Output the (X, Y) coordinate of the center of the cell containing the given text.  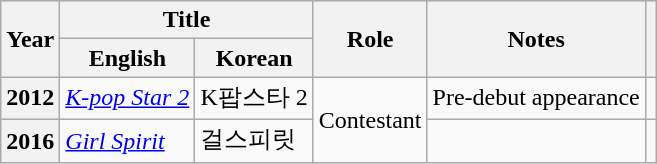
2016 (30, 140)
걸스피릿 (254, 140)
English (128, 58)
Contestant (370, 120)
Notes (536, 39)
K팝스타 2 (254, 98)
Year (30, 39)
Role (370, 39)
K-pop Star 2 (128, 98)
2012 (30, 98)
Pre-debut appearance (536, 98)
Girl Spirit (128, 140)
Korean (254, 58)
Title (186, 20)
